Find where the given text appears and provide that cell's center as (X, Y) coordinate. 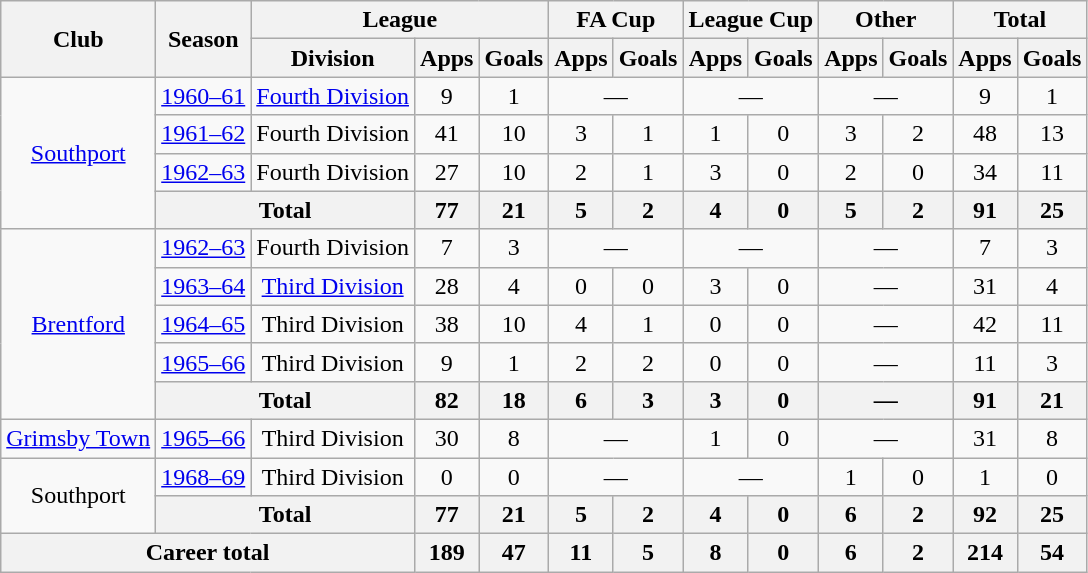
28 (447, 286)
92 (985, 515)
214 (985, 553)
38 (447, 324)
Other (886, 20)
Season (204, 39)
Grimsby Town (78, 438)
FA Cup (616, 20)
Club (78, 39)
League (400, 20)
82 (447, 400)
54 (1052, 553)
1961–62 (204, 134)
1963–64 (204, 286)
1964–65 (204, 324)
34 (985, 172)
1968–69 (204, 477)
27 (447, 172)
13 (1052, 134)
League Cup (751, 20)
189 (447, 553)
Division (333, 58)
47 (514, 553)
42 (985, 324)
1960–61 (204, 96)
41 (447, 134)
18 (514, 400)
Career total (208, 553)
30 (447, 438)
48 (985, 134)
Brentford (78, 324)
